Provide the [x, y] coordinate of the cell's center where the given text is located.  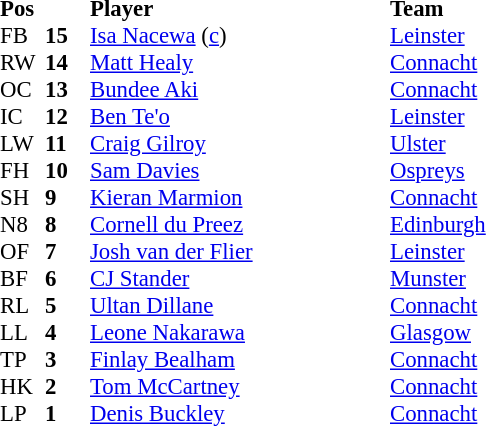
Tom McCartney [240, 386]
2 [68, 386]
Cornell du Preez [240, 224]
10 [68, 170]
3 [68, 360]
TP [22, 360]
8 [68, 224]
OC [22, 90]
LW [22, 144]
OF [22, 252]
Kieran Marmion [240, 198]
4 [68, 332]
Josh van der Flier [240, 252]
6 [68, 278]
RL [22, 306]
IC [22, 116]
Sam Davies [240, 170]
Craig Gilroy [240, 144]
BF [22, 278]
CJ Stander [240, 278]
N8 [22, 224]
Isa Nacewa (c) [240, 36]
FB [22, 36]
SH [22, 198]
Bundee Aki [240, 90]
5 [68, 306]
12 [68, 116]
13 [68, 90]
HK [22, 386]
14 [68, 62]
Leone Nakarawa [240, 332]
RW [22, 62]
11 [68, 144]
LL [22, 332]
FH [22, 170]
Ultan Dillane [240, 306]
7 [68, 252]
Matt Healy [240, 62]
Finlay Bealham [240, 360]
15 [68, 36]
9 [68, 198]
Ben Te'o [240, 116]
